Find where the given text appears and provide that cell's center as (x, y) coordinate. 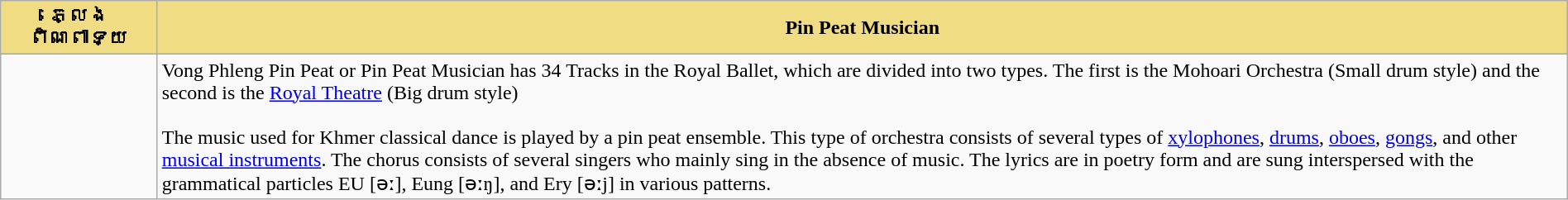
Pin Peat Musician (862, 28)
ភ្លេងពិណពាទ្យ (79, 28)
